Search for the cell housing the specified text and yield its [x, y] center coordinate. 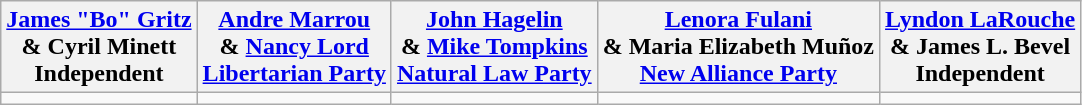
Lenora Fulani & Maria Elizabeth MuñozNew Alliance Party [738, 47]
Andre Marrou & Nancy LordLibertarian Party [294, 47]
John Hagelin & Mike TompkinsNatural Law Party [494, 47]
James "Bo" Gritz & Cyril MinettIndependent [99, 47]
Lyndon LaRouche & James L. BevelIndependent [980, 47]
